Scan for the cell matching the given text and deliver its [x, y] coordinate at center. 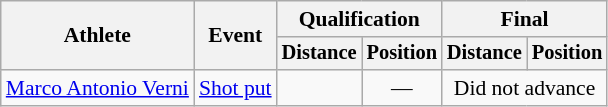
Final [524, 19]
Athlete [98, 36]
Shot put [236, 88]
Event [236, 36]
Did not advance [524, 88]
Qualification [360, 19]
— [402, 88]
Marco Antonio Verni [98, 88]
